Search for the cell housing the specified text and yield its (X, Y) center coordinate. 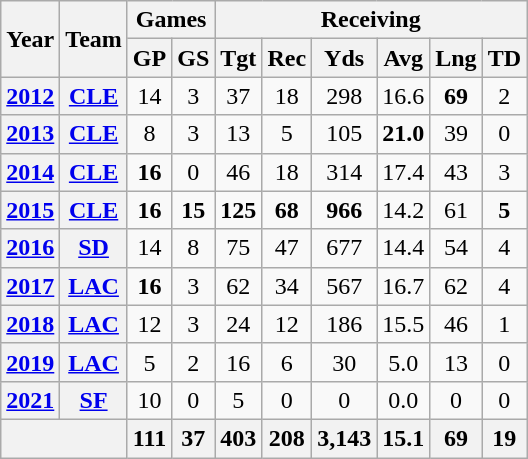
16.7 (404, 286)
Year (30, 39)
34 (287, 286)
Yds (344, 58)
2015 (30, 210)
15 (194, 210)
16.6 (404, 96)
75 (238, 248)
39 (456, 134)
2012 (30, 96)
Avg (404, 58)
Lng (456, 58)
GS (194, 58)
Tgt (238, 58)
1 (504, 324)
SF (94, 400)
2013 (30, 134)
5.0 (404, 362)
GP (149, 58)
2016 (30, 248)
2014 (30, 172)
SD (94, 248)
966 (344, 210)
19 (504, 438)
2021 (30, 400)
47 (287, 248)
15.5 (404, 324)
403 (238, 438)
208 (287, 438)
125 (238, 210)
21.0 (404, 134)
6 (287, 362)
14.2 (404, 210)
298 (344, 96)
10 (149, 400)
2019 (30, 362)
Receiving (371, 20)
105 (344, 134)
15.1 (404, 438)
2018 (30, 324)
314 (344, 172)
68 (287, 210)
Rec (287, 58)
Team (94, 39)
0.0 (404, 400)
2017 (30, 286)
677 (344, 248)
30 (344, 362)
54 (456, 248)
43 (456, 172)
567 (344, 286)
14.4 (404, 248)
17.4 (404, 172)
TD (504, 58)
111 (149, 438)
186 (344, 324)
3,143 (344, 438)
Games (170, 20)
61 (456, 210)
24 (238, 324)
